Output the (x, y) coordinate of the center of the cell containing the given text.  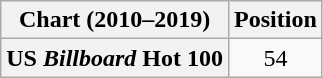
54 (276, 58)
US Billboard Hot 100 (115, 58)
Position (276, 20)
Chart (2010–2019) (115, 20)
